Extract the [X, Y] coordinate from the center of the cell holding the provided text.  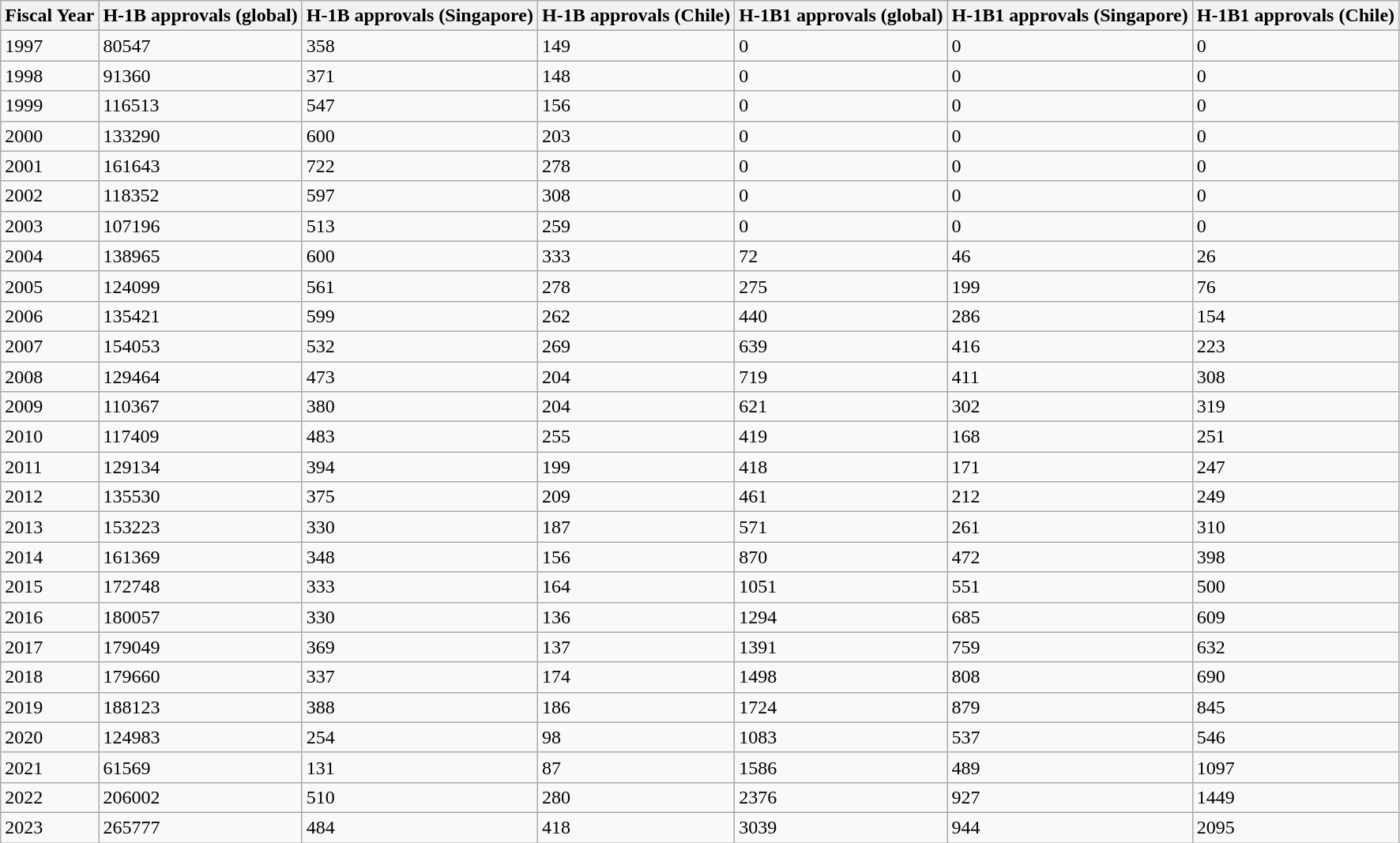
179660 [201, 677]
1586 [841, 767]
639 [841, 346]
621 [841, 407]
609 [1296, 617]
261 [1070, 527]
2013 [50, 527]
2019 [50, 707]
265777 [201, 827]
117409 [201, 437]
87 [635, 767]
135530 [201, 497]
2018 [50, 677]
388 [420, 707]
61569 [201, 767]
571 [841, 527]
153223 [201, 527]
154 [1296, 316]
110367 [201, 407]
927 [1070, 797]
845 [1296, 707]
2012 [50, 497]
161643 [201, 166]
513 [420, 226]
1999 [50, 106]
72 [841, 256]
690 [1296, 677]
685 [1070, 617]
249 [1296, 497]
187 [635, 527]
1051 [841, 587]
98 [635, 737]
107196 [201, 226]
154053 [201, 346]
440 [841, 316]
1391 [841, 647]
124099 [201, 286]
76 [1296, 286]
H-1B approvals (Singapore) [420, 16]
2009 [50, 407]
394 [420, 467]
124983 [201, 737]
599 [420, 316]
171 [1070, 467]
398 [1296, 557]
2003 [50, 226]
H-1B1 approvals (Chile) [1296, 16]
H-1B1 approvals (global) [841, 16]
118352 [201, 196]
500 [1296, 587]
2005 [50, 286]
546 [1296, 737]
2011 [50, 467]
136 [635, 617]
H-1B approvals (global) [201, 16]
2002 [50, 196]
148 [635, 76]
133290 [201, 136]
209 [635, 497]
135421 [201, 316]
46 [1070, 256]
759 [1070, 647]
597 [420, 196]
2010 [50, 437]
472 [1070, 557]
1449 [1296, 797]
483 [420, 437]
116513 [201, 106]
137 [635, 647]
255 [635, 437]
719 [841, 377]
179049 [201, 647]
275 [841, 286]
879 [1070, 707]
203 [635, 136]
484 [420, 827]
380 [420, 407]
722 [420, 166]
1997 [50, 46]
174 [635, 677]
302 [1070, 407]
188123 [201, 707]
2376 [841, 797]
2006 [50, 316]
808 [1070, 677]
2008 [50, 377]
1294 [841, 617]
129134 [201, 467]
138965 [201, 256]
2022 [50, 797]
168 [1070, 437]
2021 [50, 767]
26 [1296, 256]
172748 [201, 587]
164 [635, 587]
180057 [201, 617]
319 [1296, 407]
310 [1296, 527]
2001 [50, 166]
1083 [841, 737]
2000 [50, 136]
537 [1070, 737]
H-1B1 approvals (Singapore) [1070, 16]
3039 [841, 827]
416 [1070, 346]
251 [1296, 437]
80547 [201, 46]
1498 [841, 677]
254 [420, 737]
411 [1070, 377]
337 [420, 677]
131 [420, 767]
2004 [50, 256]
212 [1070, 497]
510 [420, 797]
269 [635, 346]
259 [635, 226]
186 [635, 707]
H-1B approvals (Chile) [635, 16]
369 [420, 647]
2007 [50, 346]
1724 [841, 707]
2014 [50, 557]
419 [841, 437]
2023 [50, 827]
944 [1070, 827]
358 [420, 46]
561 [420, 286]
870 [841, 557]
2017 [50, 647]
375 [420, 497]
371 [420, 76]
2095 [1296, 827]
Fiscal Year [50, 16]
532 [420, 346]
2016 [50, 617]
149 [635, 46]
262 [635, 316]
473 [420, 377]
2020 [50, 737]
632 [1296, 647]
286 [1070, 316]
280 [635, 797]
551 [1070, 587]
489 [1070, 767]
129464 [201, 377]
223 [1296, 346]
348 [420, 557]
461 [841, 497]
1998 [50, 76]
247 [1296, 467]
161369 [201, 557]
1097 [1296, 767]
91360 [201, 76]
2015 [50, 587]
547 [420, 106]
206002 [201, 797]
